Capture the cell that displays the provided text and extract its (X, Y) central coordinate. 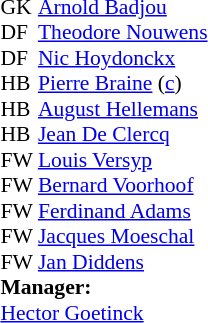
Jacques Moeschal (123, 237)
Jan Diddens (123, 262)
Jean De Clercq (123, 135)
August Hellemans (123, 109)
Pierre Braine (c) (123, 83)
Manager: (104, 287)
Bernard Voorhoof (123, 185)
Louis Versyp (123, 160)
Theodore Nouwens (123, 33)
Ferdinand Adams (123, 211)
Nic Hoydonckx (123, 58)
